Find where the given text appears and provide that cell's center as [x, y] coordinate. 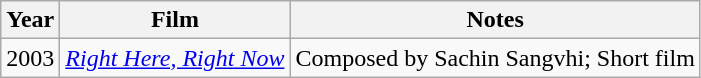
Film [175, 20]
Right Here, Right Now [175, 58]
Composed by Sachin Sangvhi; Short film [495, 58]
2003 [30, 58]
Notes [495, 20]
Year [30, 20]
